Pinpoint the cell where the given text exists, returning its (X, Y) midpoint coordinate. 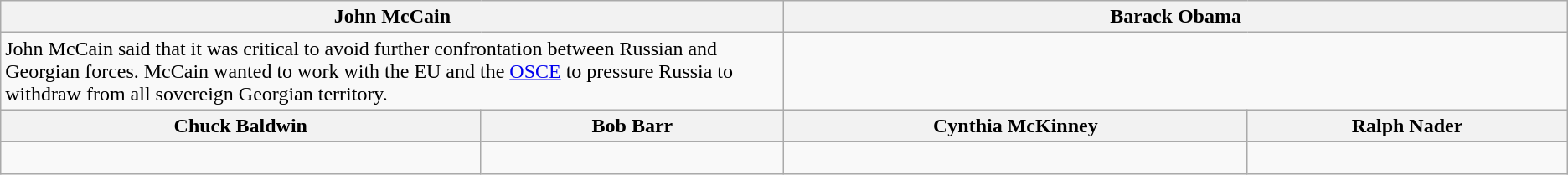
John McCain (392, 17)
Ralph Nader (1407, 126)
Chuck Baldwin (241, 126)
Bob Barr (632, 126)
Cynthia McKinney (1015, 126)
Barack Obama (1176, 17)
